Extract the [X, Y] coordinate from the center of the cell holding the provided text.  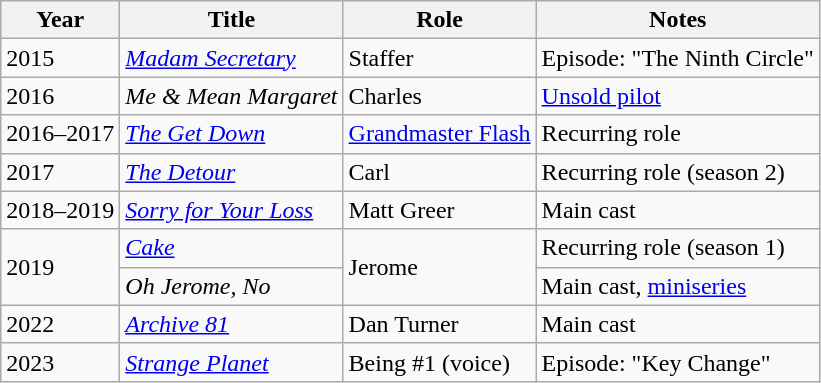
Unsold pilot [678, 96]
The Detour [232, 172]
2019 [60, 267]
Episode: "Key Change" [678, 362]
Me & Mean Margaret [232, 96]
Staffer [440, 58]
Cake [232, 248]
Strange Planet [232, 362]
Matt Greer [440, 210]
Year [60, 20]
Grandmaster Flash [440, 134]
Being #1 (voice) [440, 362]
Sorry for Your Loss [232, 210]
2015 [60, 58]
Recurring role [678, 134]
Notes [678, 20]
2016–2017 [60, 134]
Title [232, 20]
Episode: "The Ninth Circle" [678, 58]
Dan Turner [440, 324]
2017 [60, 172]
Recurring role (season 2) [678, 172]
Role [440, 20]
Archive 81 [232, 324]
The Get Down [232, 134]
2018–2019 [60, 210]
2022 [60, 324]
Oh Jerome, No [232, 286]
Recurring role (season 1) [678, 248]
Main cast, miniseries [678, 286]
Jerome [440, 267]
Madam Secretary [232, 58]
2023 [60, 362]
Charles [440, 96]
2016 [60, 96]
Carl [440, 172]
